Identify which cell holds the provided text, then report its [X, Y] central coordinate. 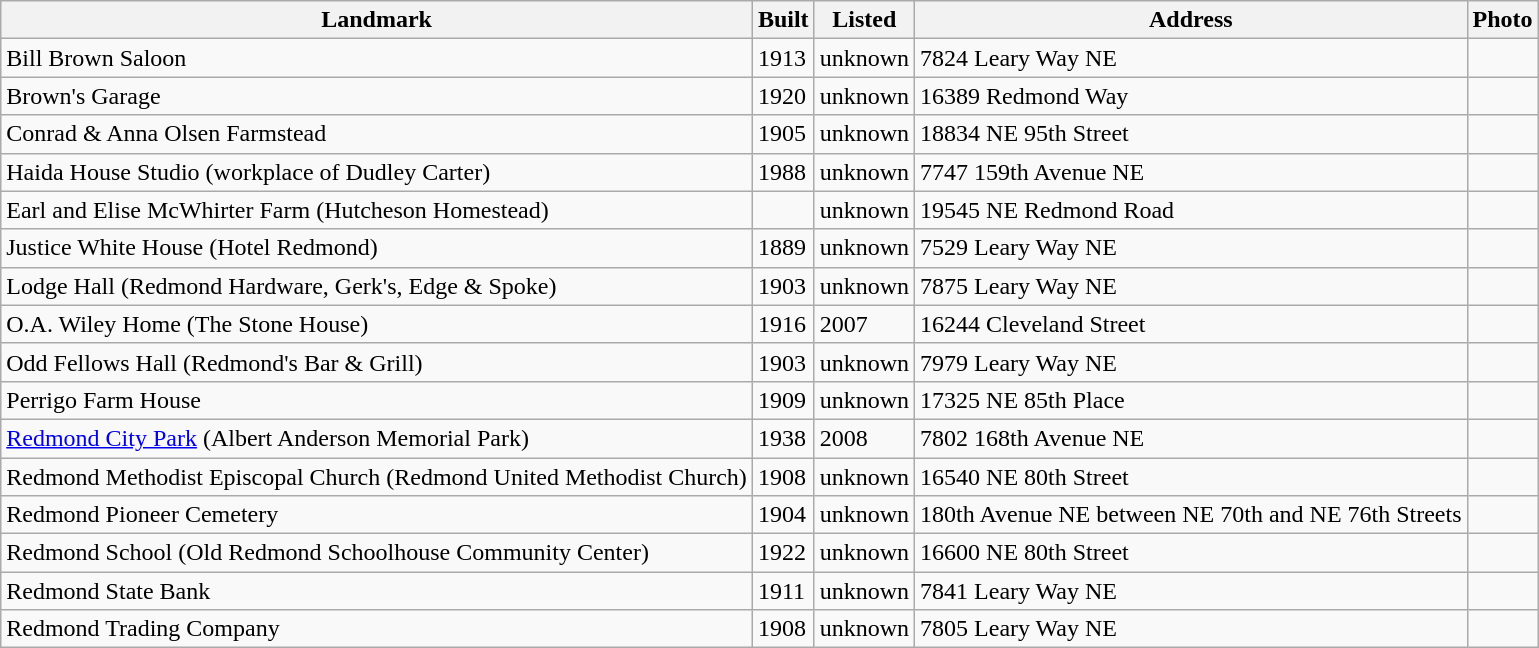
7805 Leary Way NE [1192, 629]
18834 NE 95th Street [1192, 134]
1913 [783, 58]
Redmond City Park (Albert Anderson Memorial Park) [377, 438]
2007 [864, 324]
Redmond School (Old Redmond Schoolhouse Community Center) [377, 553]
1916 [783, 324]
Redmond Methodist Episcopal Church (Redmond United Methodist Church) [377, 477]
1988 [783, 172]
O.A. Wiley Home (The Stone House) [377, 324]
7802 168th Avenue NE [1192, 438]
16540 NE 80th Street [1192, 477]
1938 [783, 438]
Haida House Studio (workplace of Dudley Carter) [377, 172]
Earl and Elise McWhirter Farm (Hutcheson Homestead) [377, 210]
Brown's Garage [377, 96]
180th Avenue NE between NE 70th and NE 76th Streets [1192, 515]
Bill Brown Saloon [377, 58]
16600 NE 80th Street [1192, 553]
1904 [783, 515]
Listed [864, 20]
7529 Leary Way NE [1192, 248]
Redmond State Bank [377, 591]
1889 [783, 248]
Built [783, 20]
Lodge Hall (Redmond Hardware, Gerk's, Edge & Spoke) [377, 286]
Photo [1502, 20]
17325 NE 85th Place [1192, 400]
2008 [864, 438]
Redmond Pioneer Cemetery [377, 515]
Conrad & Anna Olsen Farmstead [377, 134]
Address [1192, 20]
1905 [783, 134]
19545 NE Redmond Road [1192, 210]
Landmark [377, 20]
Justice White House (Hotel Redmond) [377, 248]
Redmond Trading Company [377, 629]
16389 Redmond Way [1192, 96]
16244 Cleveland Street [1192, 324]
7824 Leary Way NE [1192, 58]
Perrigo Farm House [377, 400]
7979 Leary Way NE [1192, 362]
7841 Leary Way NE [1192, 591]
7875 Leary Way NE [1192, 286]
1920 [783, 96]
1911 [783, 591]
1922 [783, 553]
7747 159th Avenue NE [1192, 172]
Odd Fellows Hall (Redmond's Bar & Grill) [377, 362]
1909 [783, 400]
